Detect which cell encompasses the target text, then output its (X, Y) center coordinate. 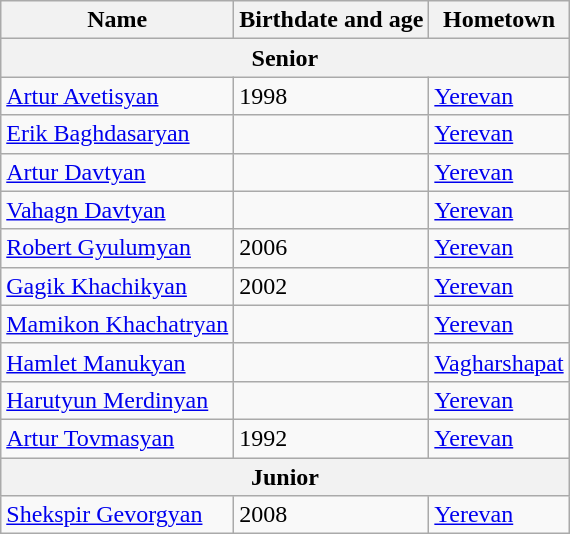
Artur Davtyan (118, 172)
2002 (332, 286)
Name (118, 20)
2006 (332, 248)
Senior (285, 58)
Hometown (499, 20)
Birthdate and age (332, 20)
Robert Gyulumyan (118, 248)
Hamlet Manukyan (118, 362)
Harutyun Merdinyan (118, 400)
1992 (332, 438)
Mamikon Khachatryan (118, 324)
Vahagn Davtyan (118, 210)
Junior (285, 477)
Shekspir Gevorgyan (118, 515)
Erik Baghdasaryan (118, 134)
Artur Avetisyan (118, 96)
1998 (332, 96)
Gagik Khachikyan (118, 286)
2008 (332, 515)
Vagharshapat (499, 362)
Artur Tovmasyan (118, 438)
